Return the (X, Y) coordinate for the center point of the cell that contains the specified text.  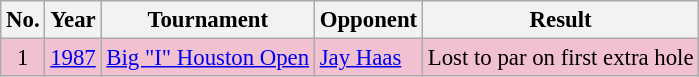
1 (23, 58)
Year (73, 20)
No. (23, 20)
Jay Haas (368, 58)
1987 (73, 58)
Big "I" Houston Open (208, 58)
Result (560, 20)
Opponent (368, 20)
Tournament (208, 20)
Lost to par on first extra hole (560, 58)
